From the cell containing the given text, extract its center point as (x, y) coordinate. 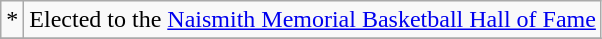
Elected to the Naismith Memorial Basketball Hall of Fame (313, 20)
* (12, 20)
